Identify which cell holds the provided text, then report its [X, Y] central coordinate. 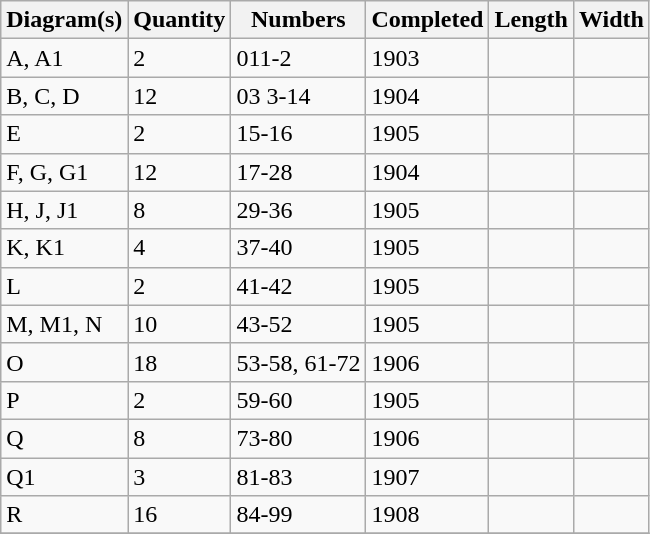
F, G, G1 [64, 172]
Q1 [64, 477]
K, K1 [64, 248]
29-36 [298, 210]
81-83 [298, 477]
1903 [428, 58]
H, J, J1 [64, 210]
E [64, 134]
10 [180, 324]
37-40 [298, 248]
M, M1, N [64, 324]
Q [64, 438]
41-42 [298, 286]
4 [180, 248]
Completed [428, 20]
84-99 [298, 515]
011-2 [298, 58]
L [64, 286]
18 [180, 362]
15-16 [298, 134]
Width [611, 20]
Length [531, 20]
Diagram(s) [64, 20]
73-80 [298, 438]
B, C, D [64, 96]
1908 [428, 515]
O [64, 362]
P [64, 400]
1907 [428, 477]
17-28 [298, 172]
03 3-14 [298, 96]
A, A1 [64, 58]
Quantity [180, 20]
3 [180, 477]
43-52 [298, 324]
R [64, 515]
53-58, 61-72 [298, 362]
59-60 [298, 400]
Numbers [298, 20]
16 [180, 515]
